Output the (x, y) coordinate of the center of the cell containing the given text.  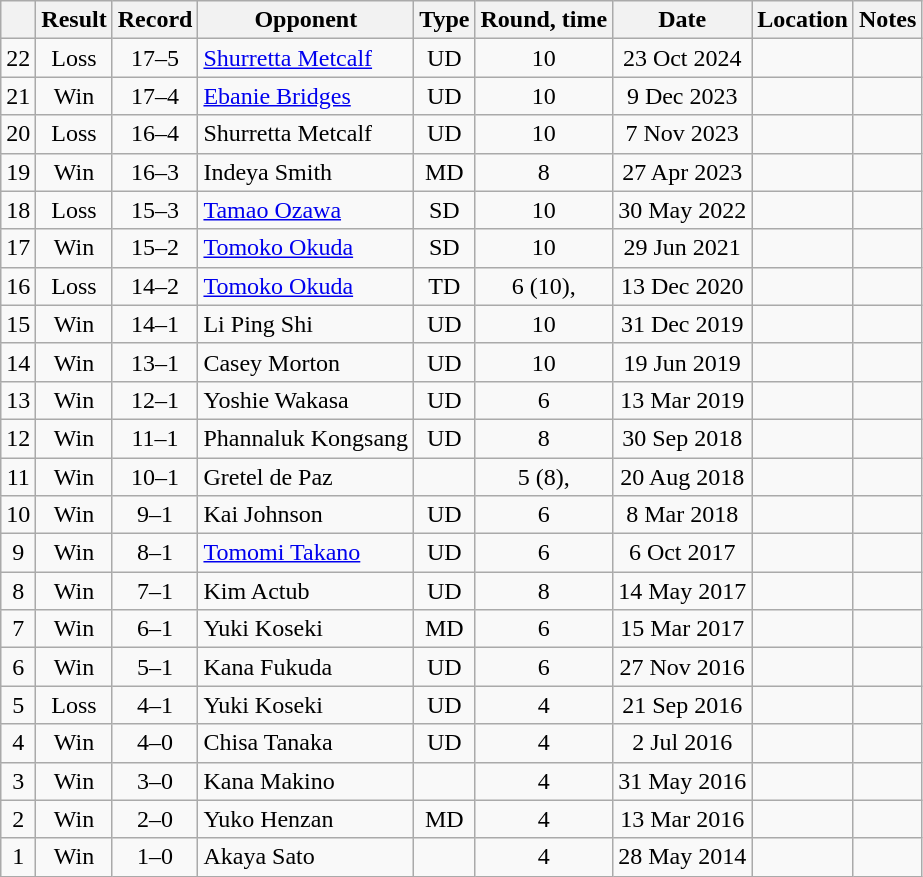
20 (18, 134)
6 (10), (544, 286)
20 Aug 2018 (682, 477)
Kai Johnson (306, 515)
13 (18, 400)
13 Mar 2016 (682, 819)
Location (803, 20)
Kana Fukuda (306, 667)
1–0 (155, 857)
13 Mar 2019 (682, 400)
Tamao Ozawa (306, 210)
10–1 (155, 477)
17 (18, 248)
7–1 (155, 591)
17–5 (155, 58)
Indeya Smith (306, 172)
27 Apr 2023 (682, 172)
12 (18, 438)
5 (8), (544, 477)
13 Dec 2020 (682, 286)
1 (18, 857)
15–2 (155, 248)
14–2 (155, 286)
5 (18, 705)
Phannaluk Kongsang (306, 438)
30 May 2022 (682, 210)
Result (74, 20)
TD (444, 286)
29 Jun 2021 (682, 248)
18 (18, 210)
7 Nov 2023 (682, 134)
Casey Morton (306, 362)
8 Mar 2018 (682, 515)
19 Jun 2019 (682, 362)
23 Oct 2024 (682, 58)
13–1 (155, 362)
9 Dec 2023 (682, 96)
6–1 (155, 629)
3–0 (155, 781)
16 (18, 286)
9 (18, 553)
Chisa Tanaka (306, 743)
9–1 (155, 515)
16–4 (155, 134)
6 Oct 2017 (682, 553)
Tomomi Takano (306, 553)
Record (155, 20)
4–0 (155, 743)
14 (18, 362)
22 (18, 58)
27 Nov 2016 (682, 667)
19 (18, 172)
Yoshie Wakasa (306, 400)
2 (18, 819)
Date (682, 20)
21 (18, 96)
31 Dec 2019 (682, 324)
Gretel de Paz (306, 477)
15–3 (155, 210)
17–4 (155, 96)
Notes (887, 20)
2 Jul 2016 (682, 743)
2–0 (155, 819)
5–1 (155, 667)
Kim Actub (306, 591)
31 May 2016 (682, 781)
15 Mar 2017 (682, 629)
Kana Makino (306, 781)
14–1 (155, 324)
15 (18, 324)
Ebanie Bridges (306, 96)
8–1 (155, 553)
21 Sep 2016 (682, 705)
Opponent (306, 20)
30 Sep 2018 (682, 438)
4–1 (155, 705)
3 (18, 781)
11–1 (155, 438)
28 May 2014 (682, 857)
14 May 2017 (682, 591)
Akaya Sato (306, 857)
16–3 (155, 172)
11 (18, 477)
Type (444, 20)
Round, time (544, 20)
12–1 (155, 400)
Li Ping Shi (306, 324)
Yuko Henzan (306, 819)
7 (18, 629)
